For the text-containing cell, return its midpoint in (x, y) coordinate format. 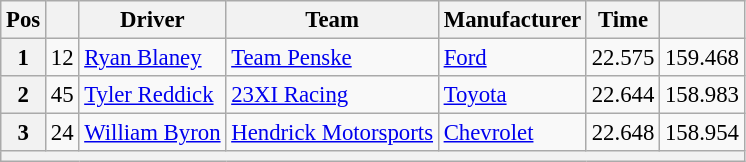
3 (24, 133)
158.983 (702, 95)
45 (62, 95)
Pos (24, 20)
William Byron (152, 133)
Hendrick Motorsports (332, 133)
2 (24, 95)
Chevrolet (512, 133)
159.468 (702, 58)
23XI Racing (332, 95)
Time (622, 20)
1 (24, 58)
Driver (152, 20)
Team (332, 20)
Team Penske (332, 58)
Ford (512, 58)
158.954 (702, 133)
22.644 (622, 95)
Tyler Reddick (152, 95)
24 (62, 133)
Manufacturer (512, 20)
22.575 (622, 58)
12 (62, 58)
Toyota (512, 95)
Ryan Blaney (152, 58)
22.648 (622, 133)
